Return the (x, y) coordinate for the center point of the cell that contains the specified text.  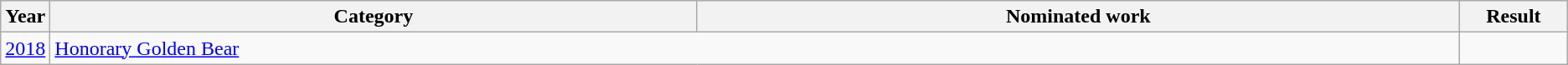
Year (25, 17)
Nominated work (1079, 17)
Result (1514, 17)
Honorary Golden Bear (756, 48)
2018 (25, 48)
Category (374, 17)
